Return the (X, Y) coordinate for the center point of the cell that contains the specified text.  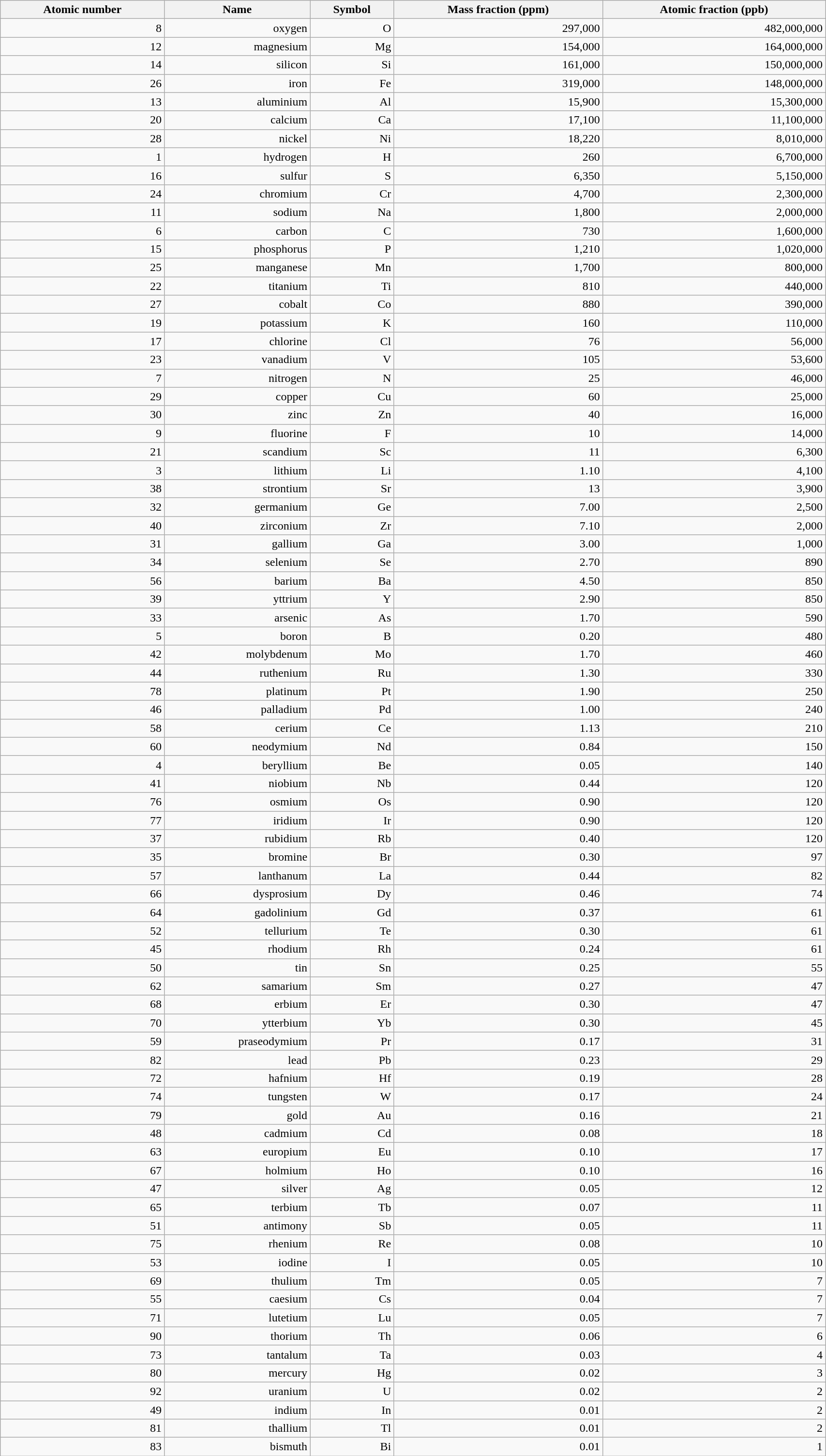
holmium (237, 1170)
platinum (237, 691)
49 (82, 1410)
Mass fraction (ppm) (498, 10)
calcium (237, 120)
H (352, 157)
gallium (237, 544)
14,000 (714, 433)
83 (82, 1447)
Mn (352, 268)
silicon (237, 65)
7.10 (498, 525)
magnesium (237, 46)
59 (82, 1041)
Ce (352, 728)
Yb (352, 1023)
0.37 (498, 912)
0.46 (498, 894)
66 (82, 894)
chromium (237, 194)
Ca (352, 120)
aluminium (237, 102)
390,000 (714, 304)
Mo (352, 654)
97 (714, 857)
Ga (352, 544)
5 (82, 636)
Al (352, 102)
154,000 (498, 46)
K (352, 323)
23 (82, 360)
osmium (237, 802)
Cd (352, 1134)
Sm (352, 986)
B (352, 636)
20 (82, 120)
gadolinium (237, 912)
tungsten (237, 1096)
4,100 (714, 470)
Si (352, 65)
Gd (352, 912)
chlorine (237, 341)
53 (82, 1262)
niobium (237, 783)
Ba (352, 581)
161,000 (498, 65)
37 (82, 839)
Fe (352, 83)
8 (82, 28)
Ir (352, 820)
Tl (352, 1428)
Sr (352, 488)
1,020,000 (714, 249)
germanium (237, 507)
mercury (237, 1373)
73 (82, 1354)
90 (82, 1336)
1.00 (498, 710)
Dy (352, 894)
fluorine (237, 433)
210 (714, 728)
39 (82, 599)
lutetium (237, 1318)
1,000 (714, 544)
3,900 (714, 488)
17,100 (498, 120)
F (352, 433)
1.10 (498, 470)
Se (352, 562)
71 (82, 1318)
iodine (237, 1262)
neodymium (237, 746)
ruthenium (237, 673)
160 (498, 323)
64 (82, 912)
34 (82, 562)
0.84 (498, 746)
2,500 (714, 507)
15 (82, 249)
105 (498, 360)
19 (82, 323)
Pd (352, 710)
hafnium (237, 1078)
1.30 (498, 673)
Nd (352, 746)
81 (82, 1428)
730 (498, 231)
scandium (237, 452)
phosphorus (237, 249)
dysprosium (237, 894)
22 (82, 286)
beryllium (237, 765)
140 (714, 765)
Er (352, 1004)
lead (237, 1060)
Ho (352, 1170)
70 (82, 1023)
hydrogen (237, 157)
150 (714, 746)
2.70 (498, 562)
440,000 (714, 286)
2,300,000 (714, 194)
56,000 (714, 341)
Pb (352, 1060)
Ru (352, 673)
Rh (352, 949)
58 (82, 728)
480 (714, 636)
lanthanum (237, 876)
460 (714, 654)
44 (82, 673)
Os (352, 802)
67 (82, 1170)
41 (82, 783)
77 (82, 820)
75 (82, 1244)
50 (82, 968)
Th (352, 1336)
3.00 (498, 544)
69 (82, 1281)
78 (82, 691)
9 (82, 433)
48 (82, 1134)
27 (82, 304)
ytterbium (237, 1023)
manganese (237, 268)
P (352, 249)
51 (82, 1226)
silver (237, 1189)
terbium (237, 1207)
Ni (352, 138)
46 (82, 710)
150,000,000 (714, 65)
samarium (237, 986)
63 (82, 1152)
7.00 (498, 507)
260 (498, 157)
As (352, 618)
Hf (352, 1078)
810 (498, 286)
Cl (352, 341)
57 (82, 876)
cadmium (237, 1134)
4.50 (498, 581)
Tm (352, 1281)
Te (352, 931)
56 (82, 581)
Au (352, 1115)
carbon (237, 231)
0.07 (498, 1207)
Cu (352, 396)
15,300,000 (714, 102)
copper (237, 396)
42 (82, 654)
barium (237, 581)
cerium (237, 728)
250 (714, 691)
1.13 (498, 728)
S (352, 175)
boron (237, 636)
30 (82, 415)
indium (237, 1410)
164,000,000 (714, 46)
0.40 (498, 839)
lithium (237, 470)
Li (352, 470)
11,100,000 (714, 120)
18,220 (498, 138)
15,900 (498, 102)
Br (352, 857)
0.03 (498, 1354)
sodium (237, 212)
52 (82, 931)
880 (498, 304)
Hg (352, 1373)
Eu (352, 1152)
rhodium (237, 949)
Ge (352, 507)
oxygen (237, 28)
148,000,000 (714, 83)
tellurium (237, 931)
N (352, 378)
482,000,000 (714, 28)
1,210 (498, 249)
8,010,000 (714, 138)
Y (352, 599)
thulium (237, 1281)
6,350 (498, 175)
4,700 (498, 194)
arsenic (237, 618)
72 (82, 1078)
uranium (237, 1391)
33 (82, 618)
5,150,000 (714, 175)
0.16 (498, 1115)
erbium (237, 1004)
tantalum (237, 1354)
iron (237, 83)
rhenium (237, 1244)
16,000 (714, 415)
praseodymium (237, 1041)
1,800 (498, 212)
bromine (237, 857)
Be (352, 765)
Rb (352, 839)
65 (82, 1207)
U (352, 1391)
thorium (237, 1336)
Nb (352, 783)
Sb (352, 1226)
0.24 (498, 949)
1.90 (498, 691)
6,700,000 (714, 157)
0.19 (498, 1078)
sulfur (237, 175)
26 (82, 83)
35 (82, 857)
caesium (237, 1299)
6,300 (714, 452)
Sn (352, 968)
Cr (352, 194)
14 (82, 65)
0.20 (498, 636)
32 (82, 507)
W (352, 1096)
80 (82, 1373)
molybdenum (237, 654)
330 (714, 673)
antimony (237, 1226)
Zn (352, 415)
319,000 (498, 83)
Ta (352, 1354)
cobalt (237, 304)
gold (237, 1115)
selenium (237, 562)
297,000 (498, 28)
Na (352, 212)
0.23 (498, 1060)
2,000,000 (714, 212)
Sc (352, 452)
Ti (352, 286)
Atomic number (82, 10)
890 (714, 562)
590 (714, 618)
tin (237, 968)
68 (82, 1004)
Tb (352, 1207)
38 (82, 488)
Name (237, 10)
Lu (352, 1318)
vanadium (237, 360)
53,600 (714, 360)
Symbol (352, 10)
110,000 (714, 323)
palladium (237, 710)
1,600,000 (714, 231)
Co (352, 304)
potassium (237, 323)
2.90 (498, 599)
Mg (352, 46)
92 (82, 1391)
Pt (352, 691)
V (352, 360)
Re (352, 1244)
nitrogen (237, 378)
I (352, 1262)
46,000 (714, 378)
zirconium (237, 525)
18 (714, 1134)
0.27 (498, 986)
O (352, 28)
2,000 (714, 525)
Atomic fraction (ppb) (714, 10)
0.06 (498, 1336)
In (352, 1410)
Ag (352, 1189)
titanium (237, 286)
0.04 (498, 1299)
thallium (237, 1428)
1,700 (498, 268)
0.25 (498, 968)
yttrium (237, 599)
79 (82, 1115)
bismuth (237, 1447)
La (352, 876)
25,000 (714, 396)
zinc (237, 415)
C (352, 231)
rubidium (237, 839)
Bi (352, 1447)
europium (237, 1152)
Cs (352, 1299)
240 (714, 710)
strontium (237, 488)
62 (82, 986)
Pr (352, 1041)
nickel (237, 138)
iridium (237, 820)
800,000 (714, 268)
Zr (352, 525)
